Return the (X, Y) coordinate for the center point of the cell that contains the specified text.  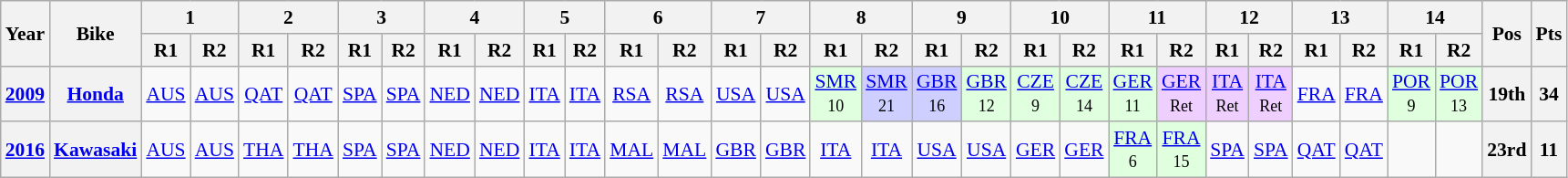
14 (1435, 17)
SMR10 (835, 93)
GER11 (1133, 93)
Pos (1507, 33)
GBR16 (937, 93)
19th (1507, 93)
SMR21 (886, 93)
Year (26, 33)
4 (474, 17)
5 (565, 17)
34 (1549, 93)
1 (190, 17)
3 (381, 17)
POR13 (1459, 93)
2009 (26, 93)
2016 (26, 150)
23rd (1507, 150)
2 (288, 17)
Honda (95, 93)
Kawasaki (95, 150)
13 (1340, 17)
8 (860, 17)
Bike (95, 33)
6 (658, 17)
GERRet (1181, 93)
FRA15 (1181, 150)
CZE14 (1084, 93)
CZE9 (1035, 93)
FRA6 (1133, 150)
GBR12 (986, 93)
10 (1061, 17)
Pts (1549, 33)
POR9 (1411, 93)
9 (962, 17)
7 (760, 17)
12 (1248, 17)
